Return the (x, y) coordinate for the center point of the cell that contains the specified text.  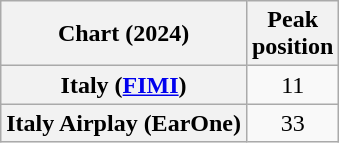
Peakposition (292, 34)
33 (292, 123)
Italy (FIMI) (124, 85)
Chart (2024) (124, 34)
11 (292, 85)
Italy Airplay (EarOne) (124, 123)
